Search for the cell housing the specified text and yield its (X, Y) center coordinate. 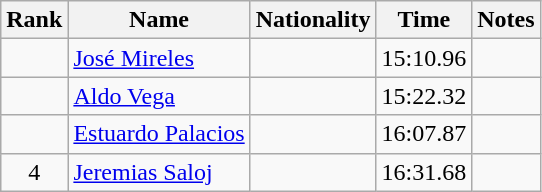
Nationality (313, 20)
José Mireles (159, 58)
16:07.87 (424, 134)
15:10.96 (424, 58)
Estuardo Palacios (159, 134)
Time (424, 20)
Rank (34, 20)
Name (159, 20)
4 (34, 172)
Notes (506, 20)
Aldo Vega (159, 96)
16:31.68 (424, 172)
Jeremias Saloj (159, 172)
15:22.32 (424, 96)
